Provide the (x, y) coordinate of the cell's center where the given text is located.  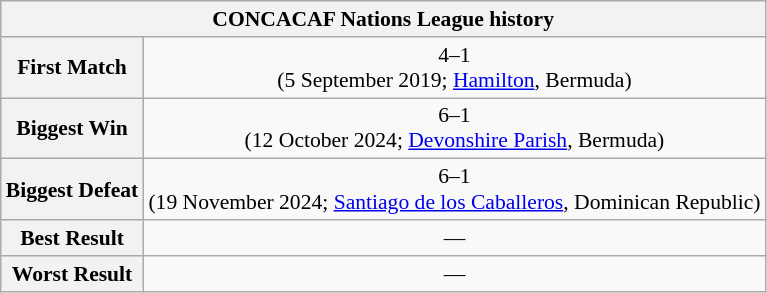
4–1 (5 September 2019; Hamilton, Bermuda) (454, 68)
First Match (72, 68)
6–1 (12 October 2024; Devonshire Parish, Bermuda) (454, 128)
CONCACAF Nations League history (384, 19)
Worst Result (72, 274)
Best Result (72, 238)
6–1 (19 November 2024; Santiago de los Caballeros, Dominican Republic) (454, 190)
Biggest Win (72, 128)
Biggest Defeat (72, 190)
